Identify which cell holds the provided text, then report its [x, y] central coordinate. 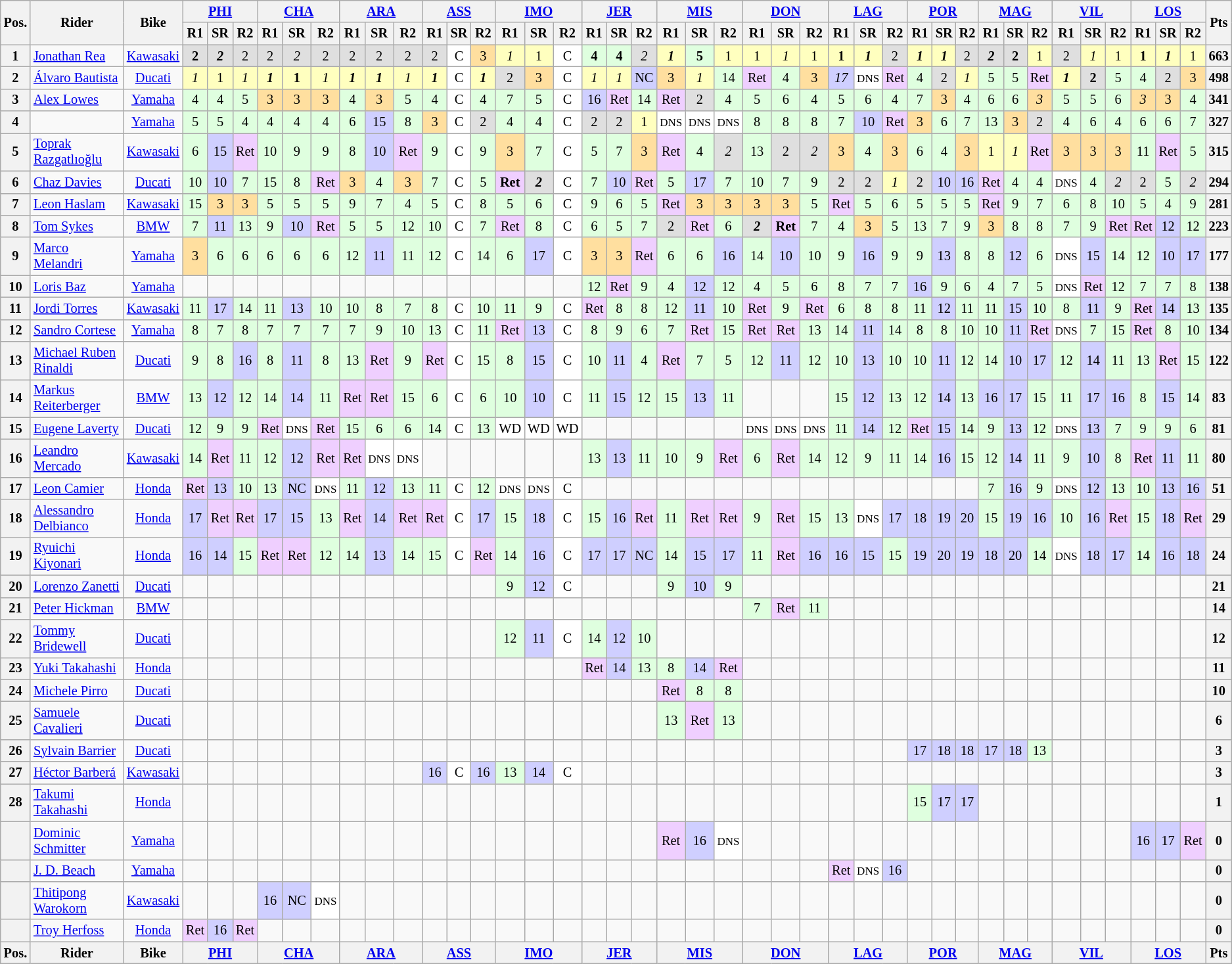
Thitipong Warokorn [77, 900]
22 [16, 638]
26 [16, 750]
Leon Haslam [77, 204]
Dominic Schmitter [77, 840]
81 [1219, 428]
29 [1219, 518]
J. D. Beach [77, 871]
Markus Reiterberger [77, 398]
294 [1219, 182]
Sandro Cortese [77, 331]
Tommy Bridewell [77, 638]
Héctor Barberá [77, 773]
Takumi Takahashi [77, 802]
Leon Camier [77, 488]
122 [1219, 361]
Samuele Cavalieri [77, 720]
Eugene Laverty [77, 428]
327 [1219, 122]
27 [16, 773]
25 [16, 720]
28 [16, 802]
Ryuichi Kiyonari [77, 556]
Marco Melandri [77, 256]
83 [1219, 398]
134 [1219, 331]
177 [1219, 256]
Álvaro Bautista [77, 78]
Tom Sykes [77, 226]
Michael Ruben Rinaldi [77, 361]
Alessandro Delbianco [77, 518]
Leandro Mercado [77, 458]
23 [16, 668]
281 [1219, 204]
Troy Herfoss [77, 930]
51 [1219, 488]
Toprak Razgatlıoğlu [77, 152]
341 [1219, 100]
138 [1219, 287]
498 [1219, 78]
Alex Lowes [77, 100]
Peter Hickman [77, 608]
Jordi Torres [77, 308]
Jonathan Rea [77, 56]
663 [1219, 56]
80 [1219, 458]
Michele Pirro [77, 691]
Yuki Takahashi [77, 668]
Sylvain Barrier [77, 750]
315 [1219, 152]
Lorenzo Zanetti [77, 586]
Loris Baz [77, 287]
223 [1219, 226]
Chaz Davies [77, 182]
135 [1219, 308]
